Return [X, Y] of the center of cell containing provided text 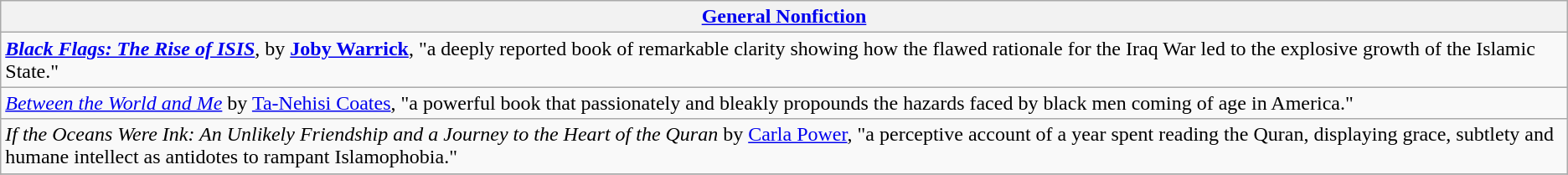
General Nonfiction [784, 17]
